Search for the cell housing the specified text and yield its (x, y) center coordinate. 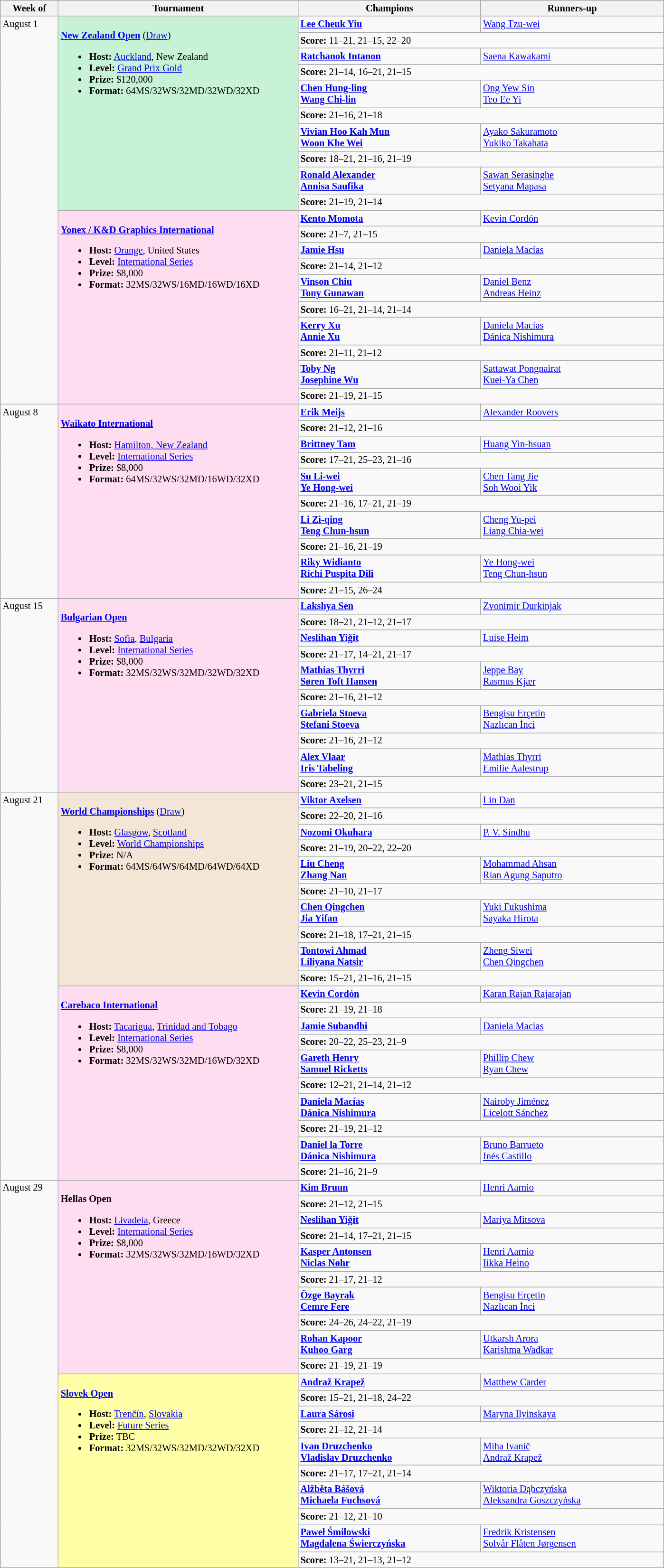
Score: 21–17, 14–21, 21–17 (481, 654)
Zheng Siwei Chen Qingchen (572, 957)
Score: 21–12, 21–15 (481, 1204)
Viktor Axelsen (389, 800)
Vinson Chiu Tony Gunawan (389, 288)
Laura Sárosi (389, 1414)
Score: 21–16, 21–19 (481, 547)
Score: 23–21, 21–15 (481, 784)
Ronald Alexander Annisa Saufika (389, 180)
Slovek OpenHost: Trenčín, SlovakiaLevel: Future SeriesPrize: TBCFormat: 32MS/32WS/32MD/32WD/32XD (179, 1471)
Ong Yew Sin Teo Ee Yi (572, 94)
Bruno Barrueto Inés Castillo (572, 1150)
Alexander Roovers (572, 412)
Score: 21–17, 17–21, 21–14 (481, 1473)
Kim Bruun (389, 1188)
Score: 15–21, 21–16, 21–15 (481, 978)
Chen Tang Jie Soh Wooi Yik (572, 482)
Yonex / K&D Graphics InternationalHost: Orange, United StatesLevel: International SeriesPrize: $8,000Format: 32MS/32WS/16MD/16WD/16XD (179, 308)
Ivan Druzchenko Vladislav Druzchenko (389, 1452)
Score: 21–19, 21–19 (481, 1366)
Score: 21–12, 21–16 (481, 428)
Andraž Krapež (389, 1382)
August 8 (29, 501)
Paweł Śmiłowski Magdalena Świerczyńska (389, 1538)
Lakshya Sen (389, 606)
Wang Tzu-wei (572, 24)
August 15 (29, 695)
Kerry Xu Annie Xu (389, 331)
Sawan Serasinghe Setyana Mapasa (572, 180)
Champions (389, 8)
Kento Momota (389, 218)
Score: 21–18, 17–21, 21–15 (481, 935)
Fredrik Kristensen Solvår Flåten Jørgensen (572, 1538)
New Zealand Open (Draw)Host: Auckland, New ZealandLevel: Grand Prix GoldPrize: $120,000Format: 64MS/32WS/32MD/32WD/32XD (179, 113)
Score: 18–21, 21–12, 21–17 (481, 622)
Karan Rajan Rajarajan (572, 994)
Score: 21–14, 17–21, 21–15 (481, 1236)
Score: 22–20, 21–16 (481, 816)
World Championships (Draw)Host: Glasgow, ScotlandLevel: World ChampionshipsPrize: N/AFormat: 64MS/64WS/64MD/64WD/64XD (179, 889)
Chen Hung-ling Wang Chi-lin (389, 94)
Phillip Chew Ryan Chew (572, 1063)
Lin Dan (572, 800)
Score: 21–11, 21–12 (481, 353)
Ratchanok Intanon (389, 56)
Mariya Mitsova (572, 1220)
August 21 (29, 986)
Matthew Carder (572, 1382)
Maryna Ilyinskaya (572, 1414)
Score: 21–16, 17–21, 21–19 (481, 503)
Lee Cheuk Yiu (389, 24)
Rohan Kapoor Kuhoo Garg (389, 1344)
Luise Heim (572, 638)
Score: 17–21, 25–23, 21–16 (481, 460)
Riky Widianto Richi Puspita Dili (389, 568)
Hellas OpenHost: Livadeia, GreeceLevel: International SeriesPrize: $8,000Format: 32MS/32WS/32MD/16WD/32XD (179, 1277)
Daniel la Torre Dánica Nishimura (389, 1150)
Score: 21–17, 21–12 (481, 1279)
Sattawat Pongnairat Kuei-Ya Chen (572, 375)
Score: 21–19, 21–12 (481, 1128)
Score: 21–7, 21–15 (481, 234)
Ayako Sakuramoto Yukiko Takahata (572, 137)
Score: 11–21, 21–15, 22–20 (481, 40)
Su Li-wei Ye Hong-wei (389, 482)
Nairoby Jiménez Licelott Sánchez (572, 1107)
Liu Cheng Zhang Nan (389, 870)
Huang Yin-hsuan (572, 444)
P. V. Sindhu (572, 832)
Score: 13–21, 21–13, 21–12 (481, 1560)
Score: 21–16, 21–9 (481, 1172)
Erik Meijs (389, 412)
Alex Vlaar Iris Tabeling (389, 762)
Carebaco InternationalHost: Tacarigua, Trinidad and TobagoLevel: International SeriesPrize: $8,000Format: 32MS/32WS/32MD/16WD/32XD (179, 1083)
Nozomi Okuhara (389, 832)
Waikato InternationalHost: Hamilton, New ZealandLevel: International SeriesPrize: $8,000Format: 64MS/32WS/32MD/16WD/32XD (179, 501)
Henri Aarnio (572, 1188)
Score: 12–21, 21–14, 21–12 (481, 1085)
August 29 (29, 1374)
Ye Hong-wei Teng Chun-hsun (572, 568)
Score: 21–19, 20–22, 22–20 (481, 848)
Score: 15–21, 21–18, 24–22 (481, 1398)
Jeppe Bay Rasmus Kjær (572, 676)
Score: 24–26, 24–22, 21–19 (481, 1323)
Kasper Antonsen Niclas Nøhr (389, 1258)
Daniel Benz Andreas Heinz (572, 288)
Chen Qingchen Jia Yifan (389, 913)
Week of (29, 8)
Gabriela Stoeva Stefani Stoeva (389, 719)
Score: 21–14, 16–21, 21–15 (481, 72)
Tournament (179, 8)
Zvonimir Đurkinjak (572, 606)
Bulgarian OpenHost: Sofia, BulgariaLevel: International SeriesPrize: $8,000Format: 32MS/32WS/32MD/32WD/32XD (179, 695)
Miha Ivanič Andraž Krapež (572, 1452)
Score: 18–21, 21–16, 21–19 (481, 159)
Brittney Tam (389, 444)
Henri Aarnio Iikka Heino (572, 1258)
Yuki Fukushima Sayaka Hirota (572, 913)
Cheng Yu-pei Liang Chia-wei (572, 525)
Score: 16–21, 21–14, 21–14 (481, 310)
Mathias Thyrri Emilie Aalestrup (572, 762)
Score: 21–14, 21–12 (481, 266)
Jamie Subandhi (389, 1026)
Utkarsh Arora Karishma Wadkar (572, 1344)
Özge Bayrak Cemre Fere (389, 1301)
Vivian Hoo Kah Mun Woon Khe Wei (389, 137)
Jamie Hsu (389, 250)
Tontowi Ahmad Liliyana Natsir (389, 957)
Score: 21–12, 21–14 (481, 1430)
Score: 21–15, 26–24 (481, 590)
Gareth Henry Samuel Ricketts (389, 1063)
Runners-up (572, 8)
Alžběta Bášová Michaela Fuchsová (389, 1495)
Score: 21–19, 21–15 (481, 396)
Score: 20–22, 25–23, 21–9 (481, 1042)
Toby Ng Josephine Wu (389, 375)
Saena Kawakami (572, 56)
Score: 21–12, 21–10 (481, 1517)
Score: 21–19, 21–18 (481, 1010)
August 1 (29, 210)
Score: 21–19, 21–14 (481, 202)
Score: 21–10, 21–17 (481, 892)
Mathias Thyrri Søren Toft Hansen (389, 676)
Li Zi-qing Teng Chun-hsun (389, 525)
Score: 21–16, 21–18 (481, 115)
Mohammad Ahsan Rian Agung Saputro (572, 870)
Wiktoria Dąbczyńska Aleksandra Goszczyńska (572, 1495)
